Return the (X, Y) coordinate for the center point of the cell that contains the specified text.  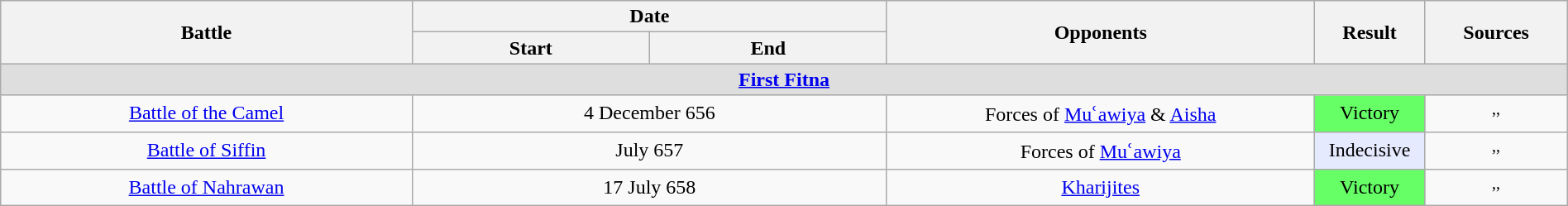
End (767, 48)
Start (531, 48)
Date (649, 17)
First Fitna (784, 79)
Indecisive (1370, 151)
July 657 (649, 151)
17 July 658 (649, 187)
Battle of Siffin (207, 151)
Sources (1496, 32)
Battle (207, 32)
Result (1370, 32)
Opponents (1100, 32)
Kharijites (1100, 187)
4 December 656 (649, 114)
Battle of Nahrawan (207, 187)
Battle of the Camel (207, 114)
Forces of Muʿawiya (1100, 151)
Forces of Muʿawiya & Aisha (1100, 114)
